Search for the cell housing the specified text and yield its (x, y) center coordinate. 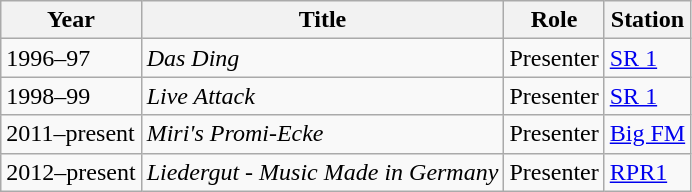
2012–present (71, 172)
2011–present (71, 134)
Miri's Promi-Ecke (322, 134)
Das Ding (322, 58)
Liedergut - Music Made in Germany (322, 172)
Title (322, 20)
Big FM (647, 134)
Year (71, 20)
Live Attack (322, 96)
Station (647, 20)
1998–99 (71, 96)
RPR1 (647, 172)
1996–97 (71, 58)
Role (554, 20)
